Capture the cell that displays the provided text and extract its (X, Y) central coordinate. 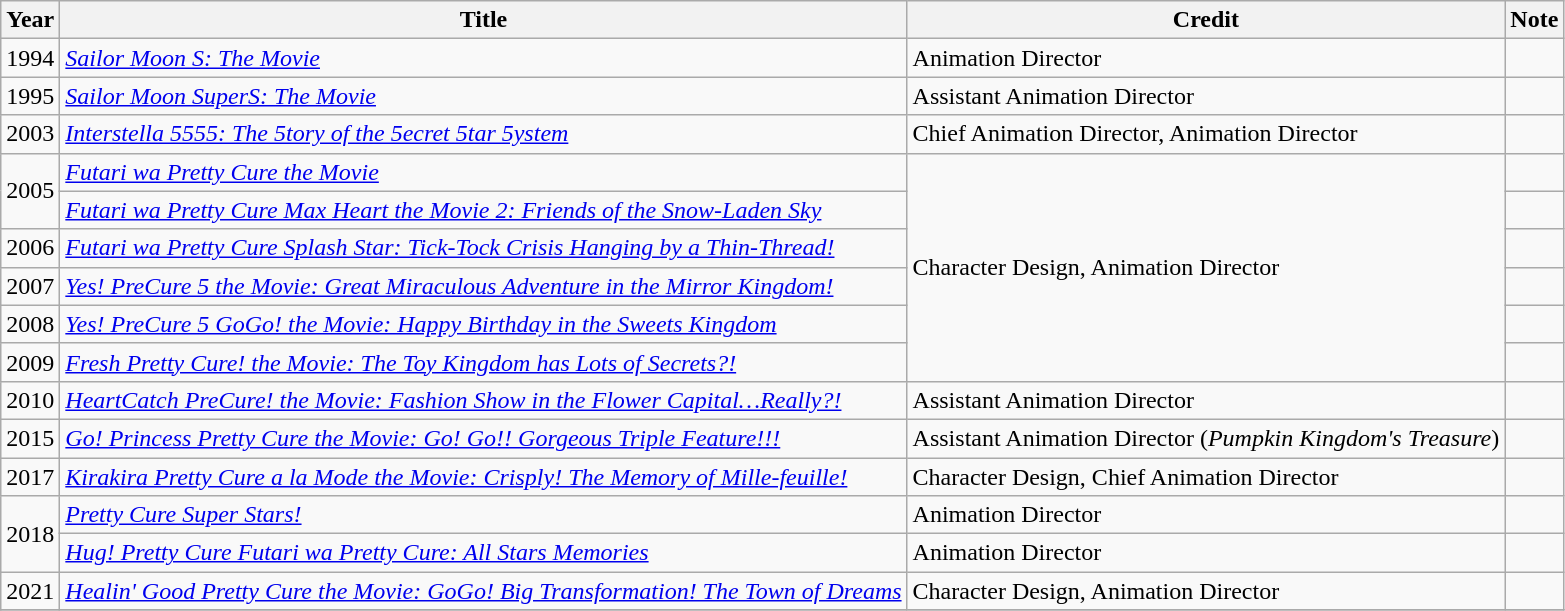
Note (1534, 20)
Sailor Moon S: The Movie (484, 58)
Title (484, 20)
Yes! PreCure 5 GoGo! the Movie: Happy Birthday in the Sweets Kingdom (484, 324)
2005 (30, 191)
Year (30, 20)
2009 (30, 362)
Kirakira Pretty Cure a la Mode the Movie: Crisply! The Memory of Mille-feuille! (484, 477)
Healin' Good Pretty Cure the Movie: GoGo! Big Transformation! The Town of Dreams (484, 591)
2006 (30, 248)
2003 (30, 134)
Hug! Pretty Cure Futari wa Pretty Cure: All Stars Memories (484, 553)
Assistant Animation Director (Pumpkin Kingdom's Treasure) (1206, 438)
Character Design, Chief Animation Director (1206, 477)
Interstella 5555: The 5tory of the 5ecret 5tar 5ystem (484, 134)
Credit (1206, 20)
Chief Animation Director, Animation Director (1206, 134)
2007 (30, 286)
Fresh Pretty Cure! the Movie: The Toy Kingdom has Lots of Secrets?! (484, 362)
2018 (30, 534)
HeartCatch PreCure! the Movie: Fashion Show in the Flower Capital…Really?! (484, 400)
Pretty Cure Super Stars! (484, 515)
2017 (30, 477)
Futari wa Pretty Cure the Movie (484, 172)
2010 (30, 400)
Sailor Moon SuperS: The Movie (484, 96)
Yes! PreCure 5 the Movie: Great Miraculous Adventure in the Mirror Kingdom! (484, 286)
Go! Princess Pretty Cure the Movie: Go! Go!! Gorgeous Triple Feature!!! (484, 438)
1994 (30, 58)
2021 (30, 591)
Futari wa Pretty Cure Splash Star: Tick-Tock Crisis Hanging by a Thin-Thread! (484, 248)
1995 (30, 96)
2015 (30, 438)
2008 (30, 324)
Futari wa Pretty Cure Max Heart the Movie 2: Friends of the Snow-Laden Sky (484, 210)
